Return the (X, Y) coordinate for the center point of the cell that contains the specified text.  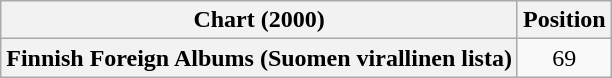
Finnish Foreign Albums (Suomen virallinen lista) (260, 58)
69 (564, 58)
Position (564, 20)
Chart (2000) (260, 20)
